Pinpoint the cell where the given text exists, returning its (x, y) midpoint coordinate. 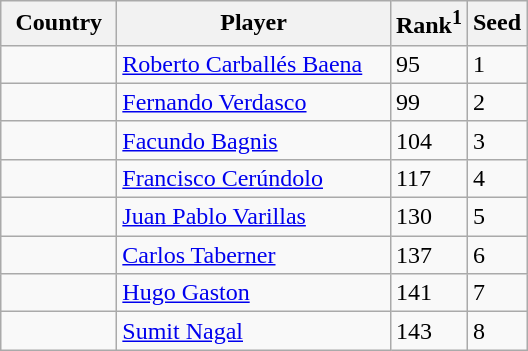
Francisco Cerúndolo (254, 178)
Facundo Bagnis (254, 140)
7 (496, 293)
Hugo Gaston (254, 293)
Rank1 (428, 24)
3 (496, 140)
104 (428, 140)
Fernando Verdasco (254, 102)
141 (428, 293)
1 (496, 64)
4 (496, 178)
137 (428, 255)
Country (59, 24)
6 (496, 255)
95 (428, 64)
5 (496, 217)
Juan Pablo Varillas (254, 217)
2 (496, 102)
130 (428, 217)
Seed (496, 24)
99 (428, 102)
Player (254, 24)
Carlos Taberner (254, 255)
8 (496, 331)
117 (428, 178)
Roberto Carballés Baena (254, 64)
Sumit Nagal (254, 331)
143 (428, 331)
